Pinpoint the cell where the given text exists, returning its (x, y) midpoint coordinate. 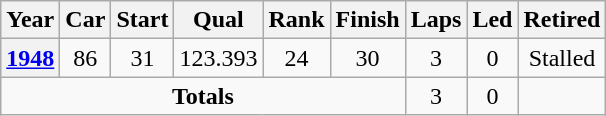
31 (142, 58)
Rank (296, 20)
Start (142, 20)
Totals (203, 96)
Laps (436, 20)
1948 (30, 58)
86 (86, 58)
24 (296, 58)
Finish (368, 20)
Year (30, 20)
Stalled (562, 58)
Led (492, 20)
30 (368, 58)
Retired (562, 20)
Car (86, 20)
123.393 (218, 58)
Qual (218, 20)
